For the text-containing cell, return its midpoint in (X, Y) coordinate format. 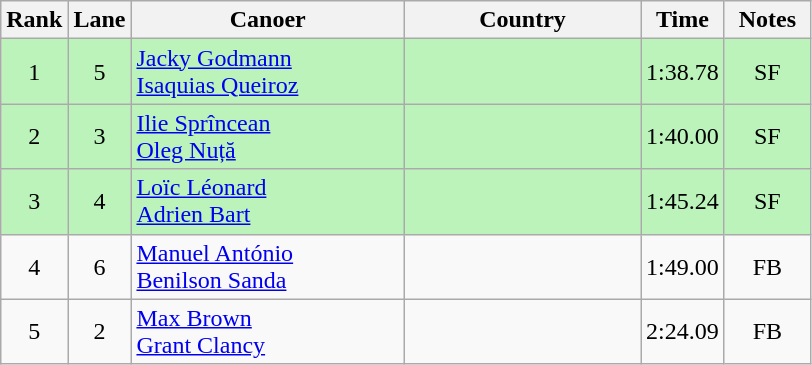
Notes (767, 20)
Jacky GodmannIsaquias Queiroz (268, 72)
Manuel AntónioBenilson Sanda (268, 266)
2:24.09 (683, 332)
1:38.78 (683, 72)
Rank (34, 20)
Ilie SprînceanOleg Nuță (268, 136)
1:45.24 (683, 202)
1 (34, 72)
1:49.00 (683, 266)
Loïc LéonardAdrien Bart (268, 202)
1:40.00 (683, 136)
Max BrownGrant Clancy (268, 332)
Lane (100, 20)
6 (100, 266)
Time (683, 20)
Canoer (268, 20)
Country (522, 20)
